Identify which cell holds the provided text, then report its [X, Y] central coordinate. 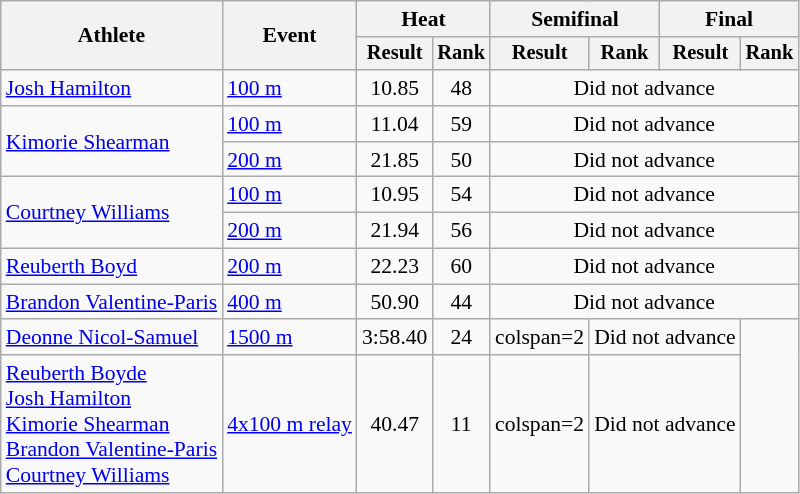
400 m [290, 302]
54 [461, 195]
Brandon Valentine-Paris [112, 302]
Final [729, 19]
50 [461, 160]
10.95 [394, 195]
Reuberth Boyd [112, 267]
48 [461, 88]
50.90 [394, 302]
22.23 [394, 267]
Reuberth BoydeJosh HamiltonKimorie ShearmanBrandon Valentine-ParisCourtney Williams [112, 424]
Courtney Williams [112, 212]
Heat [424, 19]
Kimorie Shearman [112, 142]
Semifinal [575, 19]
10.85 [394, 88]
56 [461, 231]
Deonne Nicol-Samuel [112, 338]
21.85 [394, 160]
24 [461, 338]
Athlete [112, 36]
44 [461, 302]
40.47 [394, 424]
Josh Hamilton [112, 88]
1500 m [290, 338]
59 [461, 124]
11.04 [394, 124]
21.94 [394, 231]
Event [290, 36]
11 [461, 424]
3:58.40 [394, 338]
60 [461, 267]
4x100 m relay [290, 424]
